Return the [x, y] coordinate for the center point of the cell that contains the specified text.  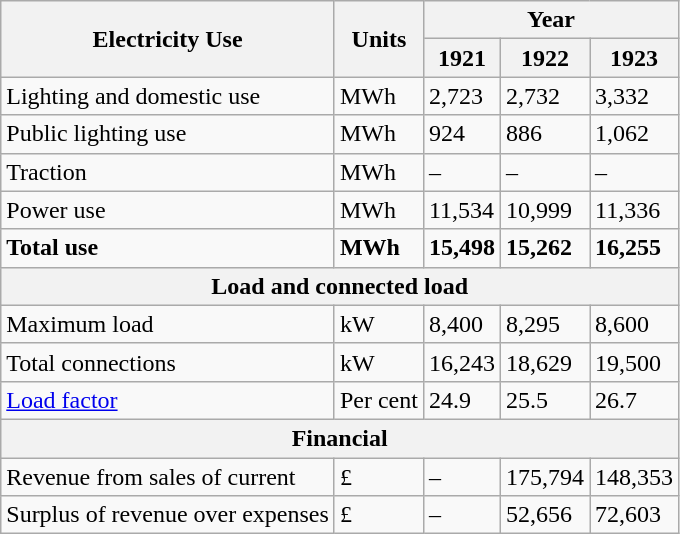
11,336 [634, 210]
1,062 [634, 134]
175,794 [544, 477]
Power use [168, 210]
Load and connected load [340, 286]
Lighting and domestic use [168, 96]
16,255 [634, 248]
26.7 [634, 400]
Units [378, 39]
Public lighting use [168, 134]
Load factor [168, 400]
2,732 [544, 96]
10,999 [544, 210]
1922 [544, 58]
19,500 [634, 362]
8,400 [462, 324]
Maximum load [168, 324]
8,600 [634, 324]
1921 [462, 58]
Financial [340, 438]
72,603 [634, 515]
24.9 [462, 400]
Traction [168, 172]
1923 [634, 58]
16,243 [462, 362]
Per cent [378, 400]
8,295 [544, 324]
Electricity Use [168, 39]
3,332 [634, 96]
148,353 [634, 477]
11,534 [462, 210]
2,723 [462, 96]
15,262 [544, 248]
18,629 [544, 362]
25.5 [544, 400]
52,656 [544, 515]
Surplus of revenue over expenses [168, 515]
Year [550, 20]
Total connections [168, 362]
Total use [168, 248]
924 [462, 134]
Revenue from sales of current [168, 477]
886 [544, 134]
15,498 [462, 248]
